Output the (X, Y) coordinate of the center of the cell containing the given text.  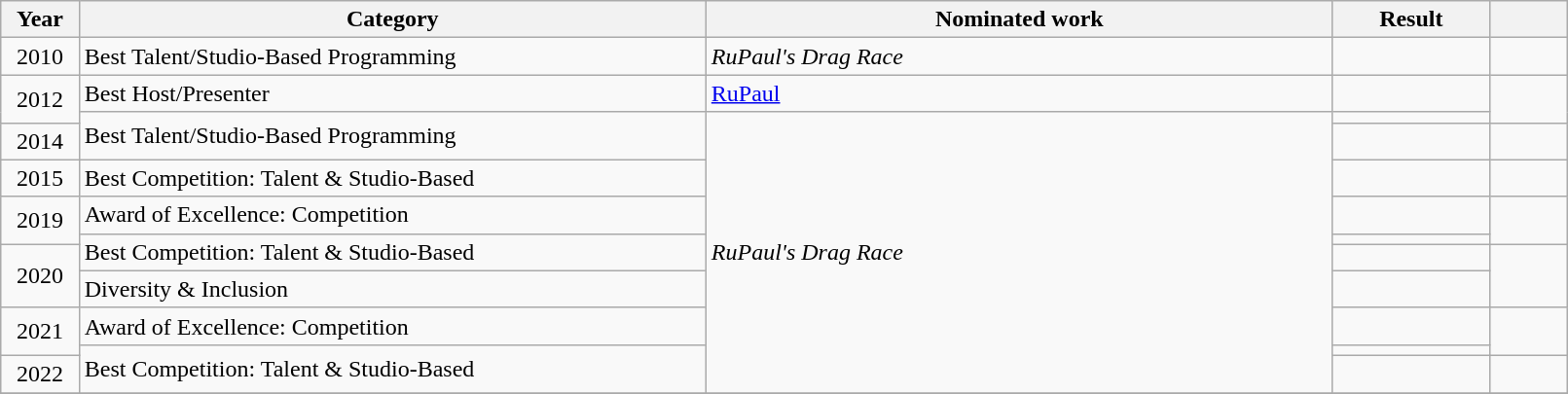
Nominated work (1019, 19)
Best Host/Presenter (392, 93)
Diversity & Inclusion (392, 289)
2019 (40, 220)
2014 (40, 141)
2021 (40, 331)
RuPaul (1019, 93)
Category (392, 19)
2015 (40, 178)
2010 (40, 56)
2020 (40, 276)
Result (1411, 19)
2022 (40, 374)
Year (40, 19)
2012 (40, 99)
